Detect which cell encompasses the target text, then output its [X, Y] center coordinate. 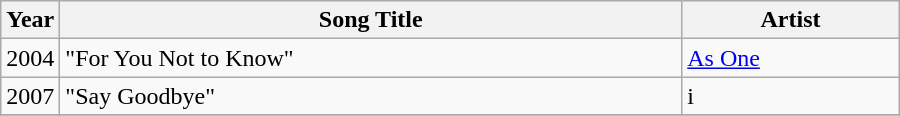
Song Title [371, 20]
Artist [791, 20]
Year [30, 20]
"For You Not to Know" [371, 58]
2007 [30, 96]
2004 [30, 58]
i [791, 96]
"Say Goodbye" [371, 96]
As One [791, 58]
